Identify which cell holds the provided text, then report its [x, y] central coordinate. 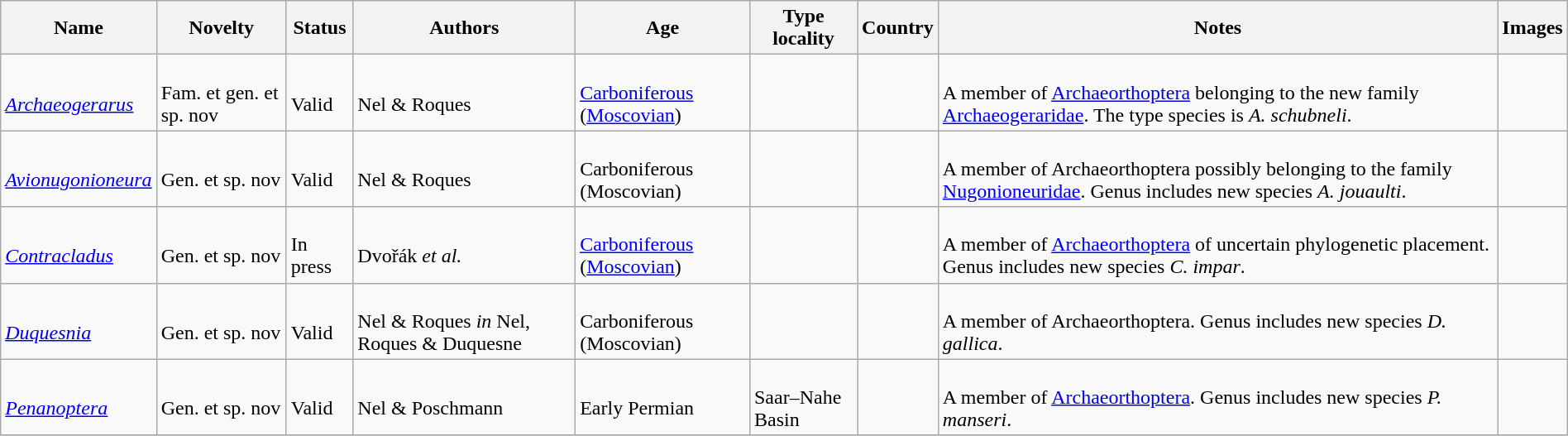
Saar–Nahe Basin [803, 397]
Fam. et gen. et sp. nov [222, 93]
Country [898, 28]
Notes [1217, 28]
Age [663, 28]
Nel & Poschmann [465, 397]
Archaeogerarus [79, 93]
A member of Archaeorthoptera of uncertain phylogenetic placement. Genus includes new species C. impar. [1217, 245]
Authors [465, 28]
Contracladus [79, 245]
Early Permian [663, 397]
In press [319, 245]
Images [1532, 28]
Status [319, 28]
A member of Archaeorthoptera. Genus includes new species D. gallica. [1217, 321]
A member of Archaeorthoptera possibly belonging to the family Nugonioneuridae. Genus includes new species A. jouaulti. [1217, 169]
Novelty [222, 28]
Dvořák et al. [465, 245]
Avionugonioneura [79, 169]
Name [79, 28]
A member of Archaeorthoptera belonging to the new family Archaeogeraridae. The type species is A. schubneli. [1217, 93]
Duquesnia [79, 321]
Penanoptera [79, 397]
Nel & Roques in Nel, Roques & Duquesne [465, 321]
Type locality [803, 28]
A member of Archaeorthoptera. Genus includes new species P. manseri. [1217, 397]
